Return (x, y) of the center of cell containing provided text 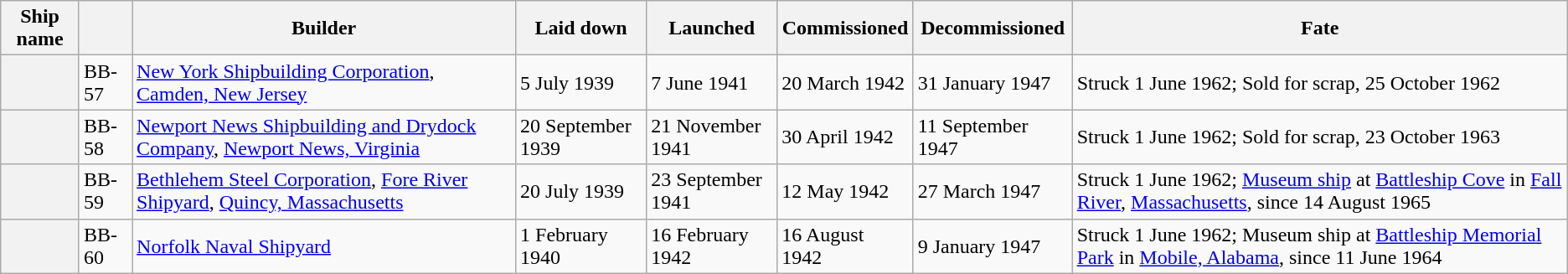
20 September 1939 (581, 137)
Laid down (581, 28)
23 September 1941 (712, 191)
BB-57 (106, 82)
1 February 1940 (581, 246)
7 June 1941 (712, 82)
Fate (1320, 28)
20 July 1939 (581, 191)
Struck 1 June 1962; Museum ship at Battleship Cove in Fall River, Massachusetts, since 14 August 1965 (1320, 191)
Struck 1 June 1962; Sold for scrap, 23 October 1963 (1320, 137)
Ship name (40, 28)
Newport News Shipbuilding and Drydock Company, Newport News, Virginia (324, 137)
Bethlehem Steel Corporation, Fore River Shipyard, Quincy, Massachusetts (324, 191)
New York Shipbuilding Corporation, Camden, New Jersey (324, 82)
21 November 1941 (712, 137)
9 January 1947 (993, 246)
Commissioned (845, 28)
Launched (712, 28)
BB-59 (106, 191)
11 September 1947 (993, 137)
Norfolk Naval Shipyard (324, 246)
5 July 1939 (581, 82)
30 April 1942 (845, 137)
31 January 1947 (993, 82)
16 August 1942 (845, 246)
Builder (324, 28)
Struck 1 June 1962; Sold for scrap, 25 October 1962 (1320, 82)
27 March 1947 (993, 191)
16 February 1942 (712, 246)
20 March 1942 (845, 82)
BB-58 (106, 137)
BB-60 (106, 246)
Decommissioned (993, 28)
Struck 1 June 1962; Museum ship at Battleship Memorial Park in Mobile, Alabama, since 11 June 1964 (1320, 246)
12 May 1942 (845, 191)
